Pinpoint the cell where the given text exists, returning its [x, y] midpoint coordinate. 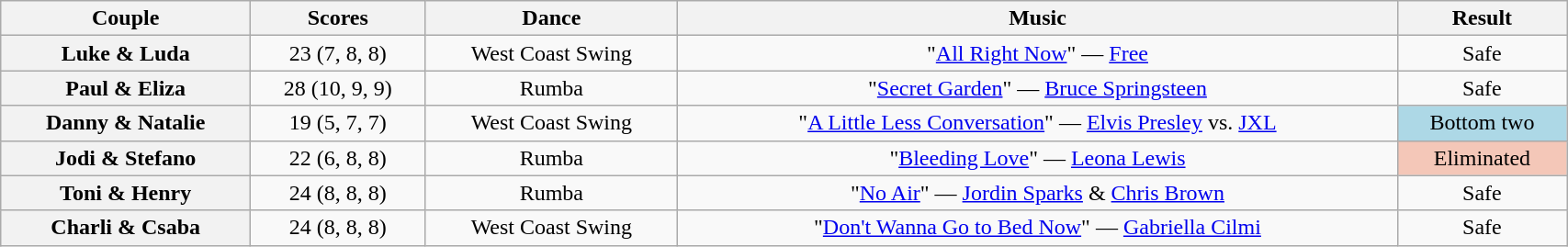
Couple [126, 18]
Result [1482, 18]
Dance [551, 18]
Jodi & Stefano [126, 158]
Charli & Csaba [126, 228]
28 (10, 9, 9) [338, 88]
19 (5, 7, 7) [338, 123]
Toni & Henry [126, 193]
"Secret Garden" — Bruce Springsteen [1038, 88]
"Don't Wanna Go to Bed Now" — Gabriella Cilmi [1038, 228]
Luke & Luda [126, 53]
22 (6, 8, 8) [338, 158]
"No Air" — Jordin Sparks & Chris Brown [1038, 193]
Danny & Natalie [126, 123]
Paul & Eliza [126, 88]
Scores [338, 18]
23 (7, 8, 8) [338, 53]
Music [1038, 18]
Bottom two [1482, 123]
"Bleeding Love" — Leona Lewis [1038, 158]
"All Right Now" — Free [1038, 53]
Eliminated [1482, 158]
"A Little Less Conversation" — Elvis Presley vs. JXL [1038, 123]
